Capture the cell that displays the provided text and extract its (x, y) central coordinate. 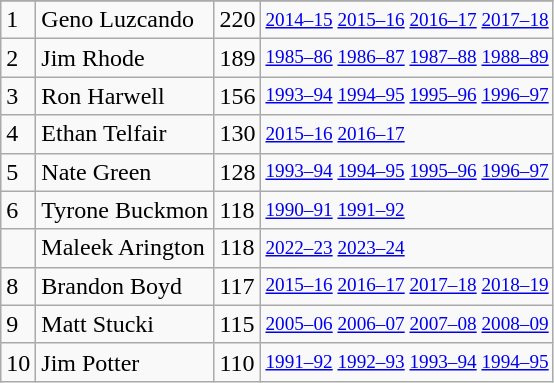
128 (238, 172)
9 (18, 324)
8 (18, 286)
220 (238, 20)
Nate Green (125, 172)
Maleek Arington (125, 248)
2014–15 2015–16 2016–17 2017–18 (407, 20)
110 (238, 362)
4 (18, 134)
Ethan Telfair (125, 134)
1990–91 1991–92 (407, 210)
1985–86 1986–87 1987–88 1988–89 (407, 58)
130 (238, 134)
10 (18, 362)
Tyrone Buckmon (125, 210)
Matt Stucki (125, 324)
115 (238, 324)
Brandon Boyd (125, 286)
1 (18, 20)
Ron Harwell (125, 96)
2015–16 2016–17 2017–18 2018–19 (407, 286)
2022–23 2023–24 (407, 248)
2 (18, 58)
Jim Potter (125, 362)
2015–16 2016–17 (407, 134)
156 (238, 96)
Jim Rhode (125, 58)
2005–06 2006–07 2007–08 2008–09 (407, 324)
6 (18, 210)
Geno Luzcando (125, 20)
3 (18, 96)
5 (18, 172)
117 (238, 286)
189 (238, 58)
1991–92 1992–93 1993–94 1994–95 (407, 362)
